Locate the cell with the specified text and output its [x, y] center coordinate. 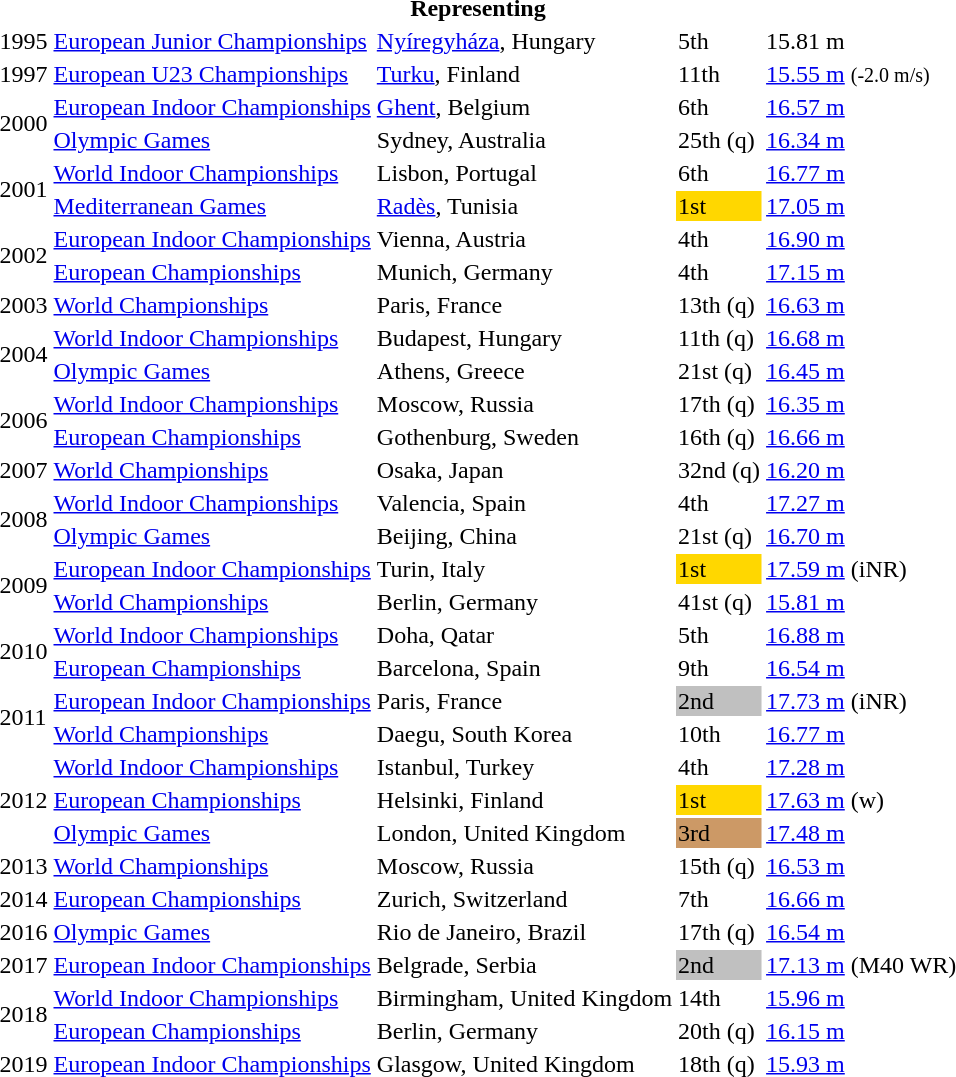
Valencia, Spain [524, 503]
Budapest, Hungary [524, 338]
3rd [720, 833]
20th (q) [720, 1031]
11th (q) [720, 338]
7th [720, 899]
Vienna, Austria [524, 239]
25th (q) [720, 140]
Ghent, Belgium [524, 107]
Belgrade, Serbia [524, 965]
Zurich, Switzerland [524, 899]
Sydney, Australia [524, 140]
Lisbon, Portugal [524, 173]
Athens, Greece [524, 371]
10th [720, 734]
Munich, Germany [524, 272]
European Junior Championships [212, 41]
32nd (q) [720, 470]
9th [720, 668]
Radès, Tunisia [524, 206]
Nyíregyháza, Hungary [524, 41]
15th (q) [720, 866]
European U23 Championships [212, 74]
13th (q) [720, 305]
Turku, Finland [524, 74]
Rio de Janeiro, Brazil [524, 932]
Turin, Italy [524, 569]
Mediterranean Games [212, 206]
London, United Kingdom [524, 833]
16th (q) [720, 437]
Daegu, South Korea [524, 734]
Osaka, Japan [524, 470]
11th [720, 74]
Barcelona, Spain [524, 668]
Gothenburg, Sweden [524, 437]
Helsinki, Finland [524, 800]
Birmingham, United Kingdom [524, 998]
Doha, Qatar [524, 635]
Istanbul, Turkey [524, 767]
14th [720, 998]
Beijing, China [524, 536]
41st (q) [720, 602]
